For the text-containing cell, return its midpoint in [x, y] coordinate format. 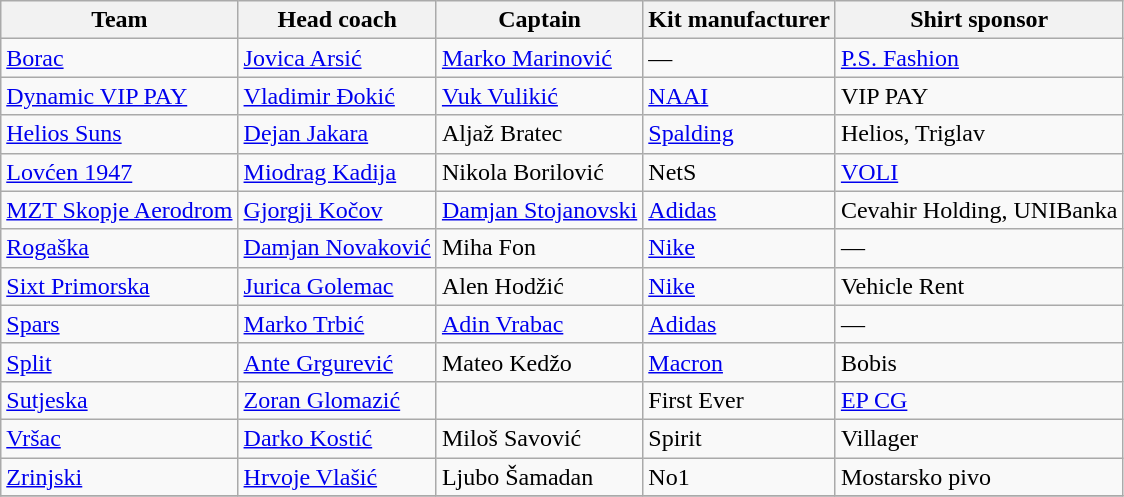
Sixt Primorska [120, 286]
Shirt sponsor [979, 20]
EP CG [979, 400]
VIP PAY [979, 96]
Marko Marinović [539, 58]
Zoran Glomazić [337, 400]
NetS [740, 172]
Dynamic VIP PAY [120, 96]
P.S. Fashion [979, 58]
Vladimir Đokić [337, 96]
Jurica Golemac [337, 286]
Jovica Arsić [337, 58]
Hrvoje Vlašić [337, 477]
Dejan Jakara [337, 134]
Zrinjski [120, 477]
Captain [539, 20]
Vuk Vulikić [539, 96]
Split [120, 362]
Miodrag Kadija [337, 172]
Vršac [120, 438]
Bobis [979, 362]
Miha Fon [539, 248]
Head coach [337, 20]
Marko Trbić [337, 324]
NAAI [740, 96]
Miloš Savović [539, 438]
Mostarsko pivo [979, 477]
Mateo Kedžo [539, 362]
Villager [979, 438]
Lovćen 1947 [120, 172]
Ante Grgurević [337, 362]
Adin Vrabac [539, 324]
Nikola Borilović [539, 172]
Helios Suns [120, 134]
Alen Hodžić [539, 286]
Spars [120, 324]
Macron [740, 362]
Darko Kostić [337, 438]
Spalding [740, 134]
MZT Skopje Aerodrom [120, 210]
Gjorgji Kočov [337, 210]
Damjan Novaković [337, 248]
Helios, Triglav [979, 134]
Damjan Stojanovski [539, 210]
Kit manufacturer [740, 20]
First Ever [740, 400]
Sutjeska [120, 400]
Cevahir Holding, UNIBanka [979, 210]
Borac [120, 58]
Spirit [740, 438]
Aljaž Bratec [539, 134]
VOLI [979, 172]
Team [120, 20]
Vehicle Rent [979, 286]
Rogaška [120, 248]
No1 [740, 477]
Ljubo Šamadan [539, 477]
